Search for the cell housing the specified text and yield its [X, Y] center coordinate. 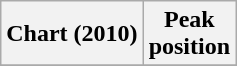
Chart (2010) [72, 34]
Peakposition [189, 34]
